Return the (X, Y) coordinate for the center point of the cell that contains the specified text.  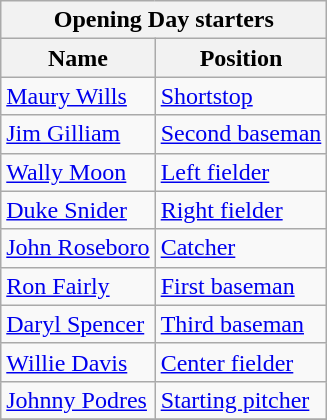
Opening Day starters (164, 20)
Johnny Podres (78, 400)
Second baseman (241, 134)
Center fielder (241, 362)
Position (241, 58)
Shortstop (241, 96)
Catcher (241, 248)
Left fielder (241, 172)
Willie Davis (78, 362)
Ron Fairly (78, 286)
Maury Wills (78, 96)
Starting pitcher (241, 400)
Jim Gilliam (78, 134)
First baseman (241, 286)
Daryl Spencer (78, 324)
Right fielder (241, 210)
Name (78, 58)
Third baseman (241, 324)
Duke Snider (78, 210)
Wally Moon (78, 172)
John Roseboro (78, 248)
